Identify which cell holds the provided text, then report its (x, y) central coordinate. 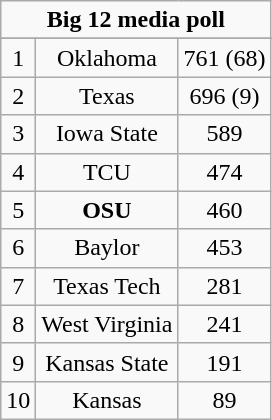
241 (224, 324)
89 (224, 400)
589 (224, 134)
West Virginia (107, 324)
3 (18, 134)
5 (18, 210)
Iowa State (107, 134)
10 (18, 400)
Texas (107, 96)
Texas Tech (107, 286)
4 (18, 172)
Kansas State (107, 362)
191 (224, 362)
474 (224, 172)
6 (18, 248)
Kansas (107, 400)
Big 12 media poll (136, 20)
453 (224, 248)
281 (224, 286)
Baylor (107, 248)
TCU (107, 172)
761 (68) (224, 58)
7 (18, 286)
460 (224, 210)
9 (18, 362)
1 (18, 58)
OSU (107, 210)
2 (18, 96)
8 (18, 324)
Oklahoma (107, 58)
696 (9) (224, 96)
